For the text-containing cell, return its midpoint in [X, Y] coordinate format. 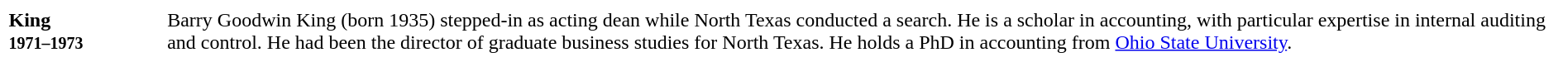
King1971–1973 [81, 31]
